Detect which cell encompasses the target text, then output its [x, y] center coordinate. 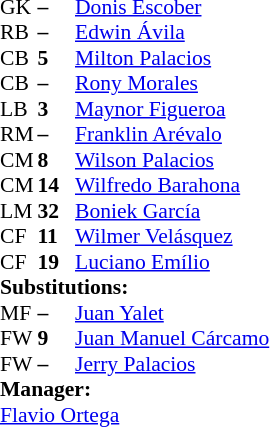
Maynor Figueroa [172, 109]
19 [57, 262]
32 [57, 211]
LB [19, 109]
Luciano Emílio [172, 262]
3 [57, 109]
MF [19, 313]
Juan Manuel Cárcamo [172, 339]
11 [57, 237]
Edwin Ávila [172, 33]
Rony Morales [172, 83]
Manager: [134, 389]
Milton Palacios [172, 58]
LM [19, 211]
Wilson Palacios [172, 160]
Juan Yalet [172, 313]
Substitutions: [134, 287]
Wilmer Velásquez [172, 237]
RB [19, 33]
9 [57, 339]
Wilfredo Barahona [172, 185]
8 [57, 160]
Franklin Arévalo [172, 135]
RM [19, 135]
14 [57, 185]
Boniek García [172, 211]
5 [57, 58]
Jerry Palacios [172, 364]
